Identify which cell holds the provided text, then report its (x, y) central coordinate. 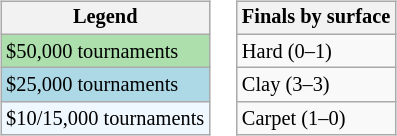
Legend (105, 18)
Finals by surface (316, 18)
Hard (0–1) (316, 51)
Clay (3–3) (316, 85)
$10/15,000 tournaments (105, 119)
$50,000 tournaments (105, 51)
Carpet (1–0) (316, 119)
$25,000 tournaments (105, 85)
